From the cell containing the given text, extract its center point as [x, y] coordinate. 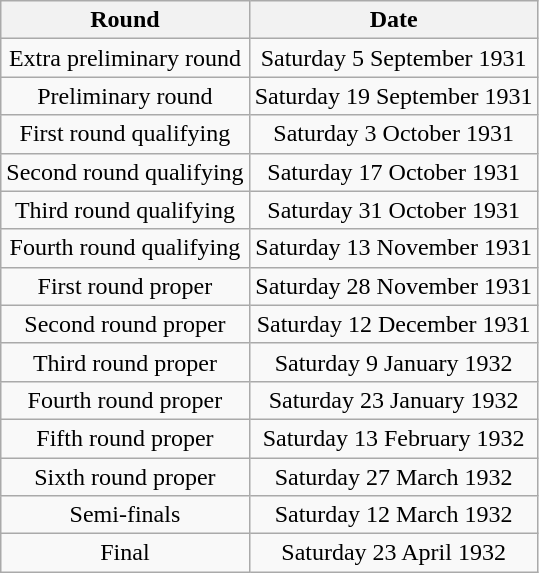
Saturday 31 October 1931 [394, 210]
First round proper [125, 286]
Fourth round proper [125, 400]
First round qualifying [125, 134]
Saturday 5 September 1931 [394, 58]
Saturday 3 October 1931 [394, 134]
Fourth round qualifying [125, 248]
Saturday 13 February 1932 [394, 438]
Round [125, 20]
Saturday 27 March 1932 [394, 477]
Saturday 23 April 1932 [394, 553]
Saturday 13 November 1931 [394, 248]
Saturday 19 September 1931 [394, 96]
Saturday 28 November 1931 [394, 286]
Saturday 9 January 1932 [394, 362]
Final [125, 553]
Extra preliminary round [125, 58]
Third round qualifying [125, 210]
Saturday 12 March 1932 [394, 515]
Sixth round proper [125, 477]
Saturday 17 October 1931 [394, 172]
Date [394, 20]
Semi-finals [125, 515]
Preliminary round [125, 96]
Fifth round proper [125, 438]
Saturday 12 December 1931 [394, 324]
Second round proper [125, 324]
Third round proper [125, 362]
Second round qualifying [125, 172]
Saturday 23 January 1932 [394, 400]
